Detect which cell encompasses the target text, then output its (X, Y) center coordinate. 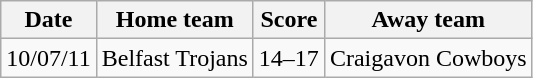
14–17 (288, 58)
Away team (428, 20)
Belfast Trojans (174, 58)
Date (49, 20)
10/07/11 (49, 58)
Craigavon Cowboys (428, 58)
Home team (174, 20)
Score (288, 20)
